For the text-containing cell, return its midpoint in [x, y] coordinate format. 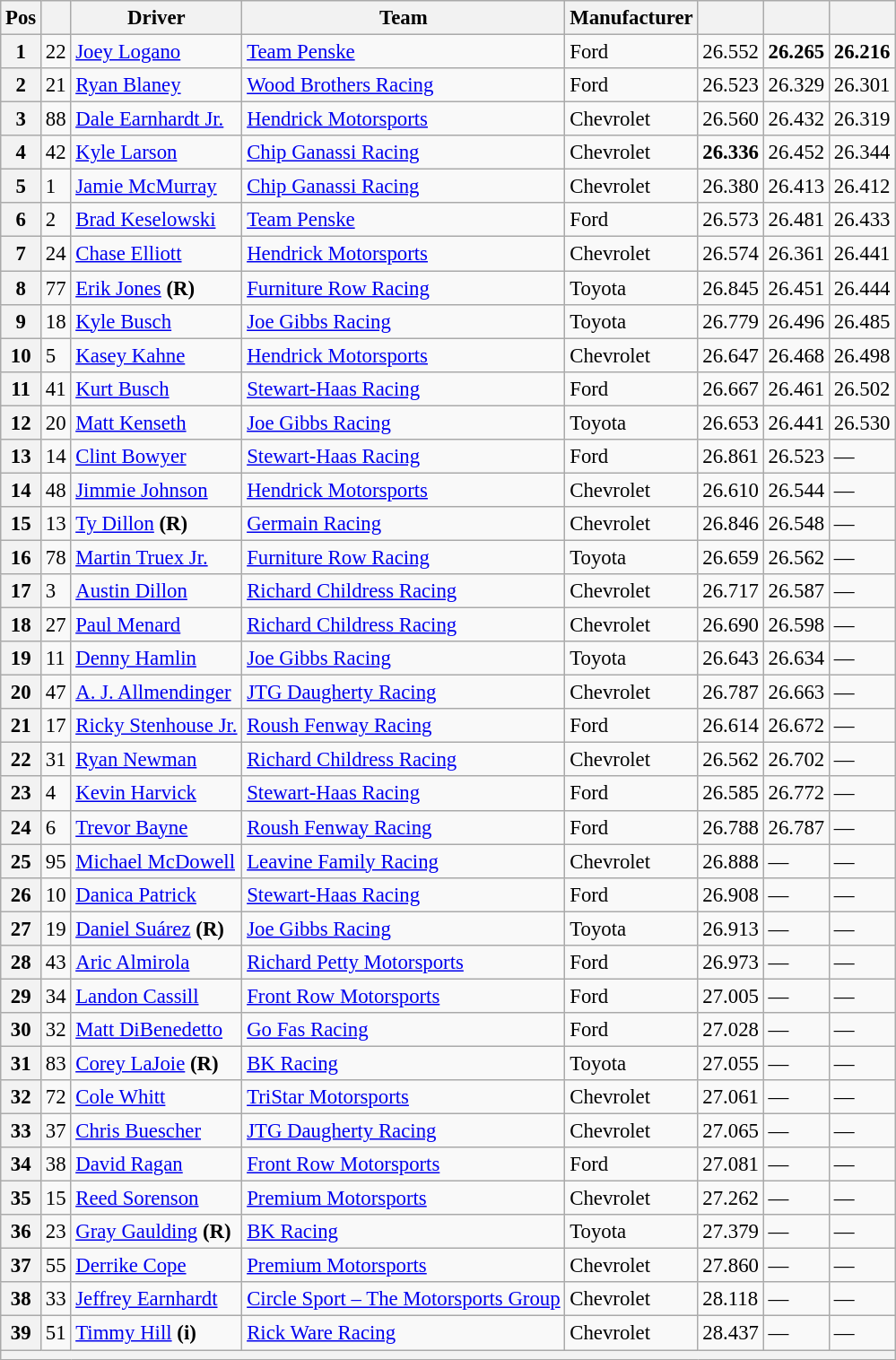
Jimmie Johnson [156, 490]
Michael McDowell [156, 861]
Matt DiBenedetto [156, 1030]
Kyle Busch [156, 321]
30 [22, 1030]
26.573 [730, 220]
27.061 [730, 1097]
83 [56, 1063]
26.502 [863, 388]
Timmy Hill (i) [156, 1333]
26.412 [863, 187]
26.361 [796, 254]
Ryan Blaney [156, 85]
26.663 [796, 693]
Rick Ware Racing [404, 1333]
26.468 [796, 355]
26.610 [730, 490]
Clint Bowyer [156, 457]
26.659 [730, 557]
Dale Earnhardt Jr. [156, 119]
Chase Elliott [156, 254]
26.548 [796, 524]
Wood Brothers Racing [404, 85]
26.319 [863, 119]
Joey Logano [156, 52]
Go Fas Racing [404, 1030]
26.344 [863, 153]
12 [22, 423]
Richard Petty Motorsports [404, 963]
28.118 [730, 1300]
27.055 [730, 1063]
26.574 [730, 254]
55 [56, 1266]
26.301 [863, 85]
Kasey Kahne [156, 355]
26.498 [863, 355]
27.379 [730, 1232]
35 [22, 1199]
26.380 [730, 187]
David Ragan [156, 1164]
26.496 [796, 321]
26.846 [730, 524]
26.614 [730, 726]
26.432 [796, 119]
Ryan Newman [156, 760]
Brad Keselowski [156, 220]
48 [56, 490]
26.690 [730, 625]
36 [22, 1232]
Martin Truex Jr. [156, 557]
Derrike Cope [156, 1266]
26.481 [796, 220]
TriStar Motorsports [404, 1097]
26.587 [796, 591]
26.908 [730, 894]
Paul Menard [156, 625]
28 [22, 963]
26.913 [730, 928]
Pos [22, 18]
26.598 [796, 625]
26.702 [796, 760]
27.028 [730, 1030]
26.634 [796, 658]
Ty Dillon (R) [156, 524]
Landon Cassill [156, 996]
Corey LaJoie (R) [156, 1063]
Circle Sport – The Motorsports Group [404, 1300]
26.653 [730, 423]
Cole Whitt [156, 1097]
Trevor Bayne [156, 827]
Denny Hamlin [156, 658]
26.216 [863, 52]
8 [22, 288]
Kurt Busch [156, 388]
26.433 [863, 220]
25 [22, 861]
Driver [156, 18]
Gray Gaulding (R) [156, 1232]
26.329 [796, 85]
Kevin Harvick [156, 794]
26.861 [730, 457]
26.336 [730, 153]
26.647 [730, 355]
Danica Patrick [156, 894]
26.461 [796, 388]
Aric Almirola [156, 963]
41 [56, 388]
42 [56, 153]
A. J. Allmendinger [156, 693]
88 [56, 119]
26.544 [796, 490]
Jeffrey Earnhardt [156, 1300]
43 [56, 963]
26.973 [730, 963]
26.413 [796, 187]
95 [56, 861]
Kyle Larson [156, 153]
Germain Racing [404, 524]
9 [22, 321]
28.437 [730, 1333]
26.452 [796, 153]
7 [22, 254]
26.788 [730, 827]
Chris Buescher [156, 1131]
16 [22, 557]
26.265 [796, 52]
26.845 [730, 288]
77 [56, 288]
27.262 [730, 1199]
27.005 [730, 996]
Erik Jones (R) [156, 288]
Matt Kenseth [156, 423]
Austin Dillon [156, 591]
Ricky Stenhouse Jr. [156, 726]
27.081 [730, 1164]
Daniel Suárez (R) [156, 928]
51 [56, 1333]
27.065 [730, 1131]
29 [22, 996]
26.667 [730, 388]
Manufacturer [631, 18]
Team [404, 18]
26.485 [863, 321]
26.451 [796, 288]
47 [56, 693]
Reed Sorenson [156, 1199]
26.530 [863, 423]
26 [22, 894]
78 [56, 557]
Jamie McMurray [156, 187]
27.860 [730, 1266]
26.444 [863, 288]
26.779 [730, 321]
26.888 [730, 861]
26.560 [730, 119]
Leavine Family Racing [404, 861]
72 [56, 1097]
26.552 [730, 52]
26.672 [796, 726]
26.772 [796, 794]
26.643 [730, 658]
26.585 [730, 794]
26.717 [730, 591]
39 [22, 1333]
